Extract the (X, Y) coordinate from the center of the cell holding the provided text.  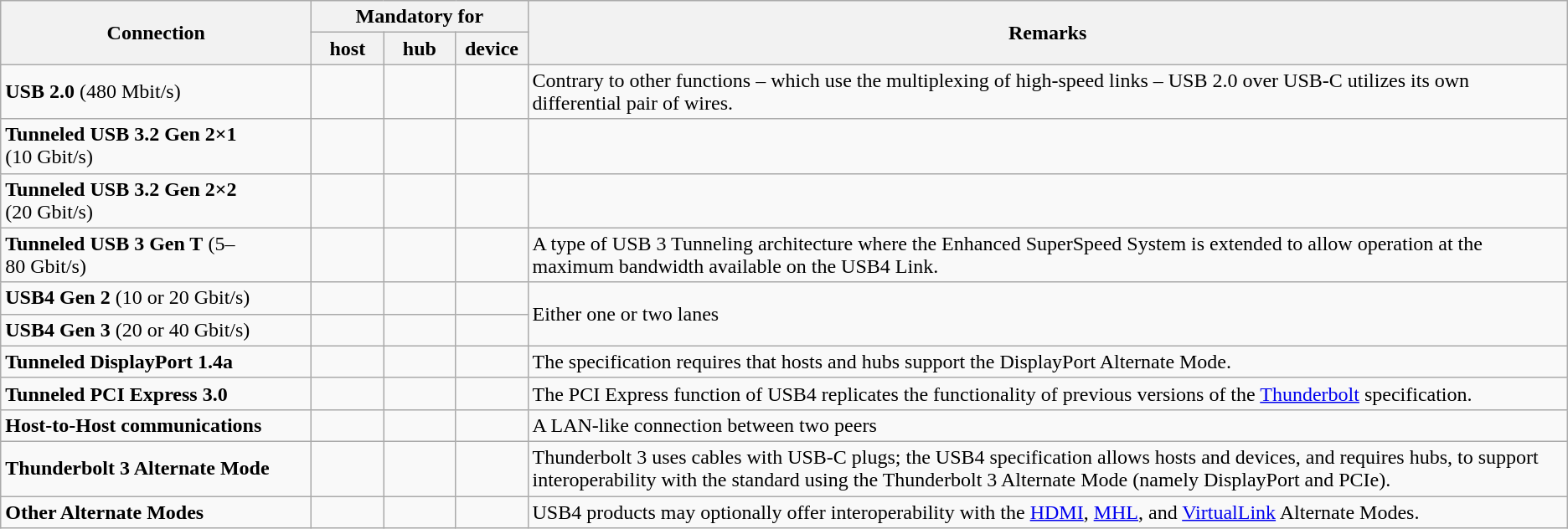
Mandatory for (420, 17)
The specification requires that hosts and hubs support the DisplayPort Alternate Mode. (1047, 362)
Either one or two lanes (1047, 314)
Tunneled USB 3.2 Gen 2×1 (10 Gbit/s) (156, 146)
USB4 Gen 3 (20 or 40 Gbit/s) (156, 330)
Tunneled PCI Express 3.0 (156, 393)
USB4 products may optionally offer interoperability with the HDMI, MHL, and VirtualLink Alternate Modes. (1047, 511)
Contrary to other functions – which use the multiplexing of high-speed links – USB 2.0 over USB-C utilizes its own differential pair of wires. (1047, 92)
Host-to-Host communications (156, 425)
hub (420, 49)
Connection (156, 33)
A LAN-like connection between two peers (1047, 425)
Tunneled USB 3.2 Gen 2×2 (20 Gbit/s) (156, 201)
Other Alternate Modes (156, 511)
The PCI Express function of USB4 replicates the functionality of previous versions of the Thunderbolt specification. (1047, 393)
USB4 Gen 2 (10 or 20 Gbit/s) (156, 298)
Thunderbolt 3 Alternate Mode (156, 469)
host (348, 49)
Tunneled USB 3 Gen T (5–80 Gbit/s) (156, 254)
Remarks (1047, 33)
device (492, 49)
Tunneled DisplayPort 1.4a (156, 362)
USB 2.0 (480 Mbit/s) (156, 92)
